Provide the [x, y] coordinate of the cell's center where the given text is located.  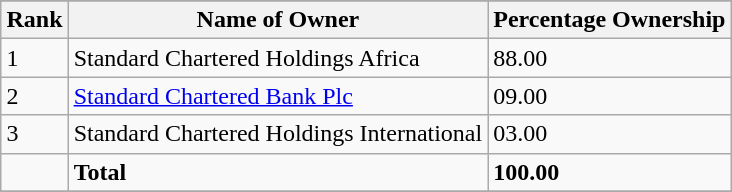
88.00 [610, 58]
3 [34, 134]
Percentage Ownership [610, 20]
03.00 [610, 134]
2 [34, 96]
Standard Chartered Bank Plc [278, 96]
09.00 [610, 96]
Total [278, 172]
100.00 [610, 172]
Rank [34, 20]
1 [34, 58]
Standard Chartered Holdings Africa [278, 58]
Name of Owner [278, 20]
Standard Chartered Holdings International [278, 134]
